Extract the [X, Y] coordinate from the center of the cell holding the provided text.  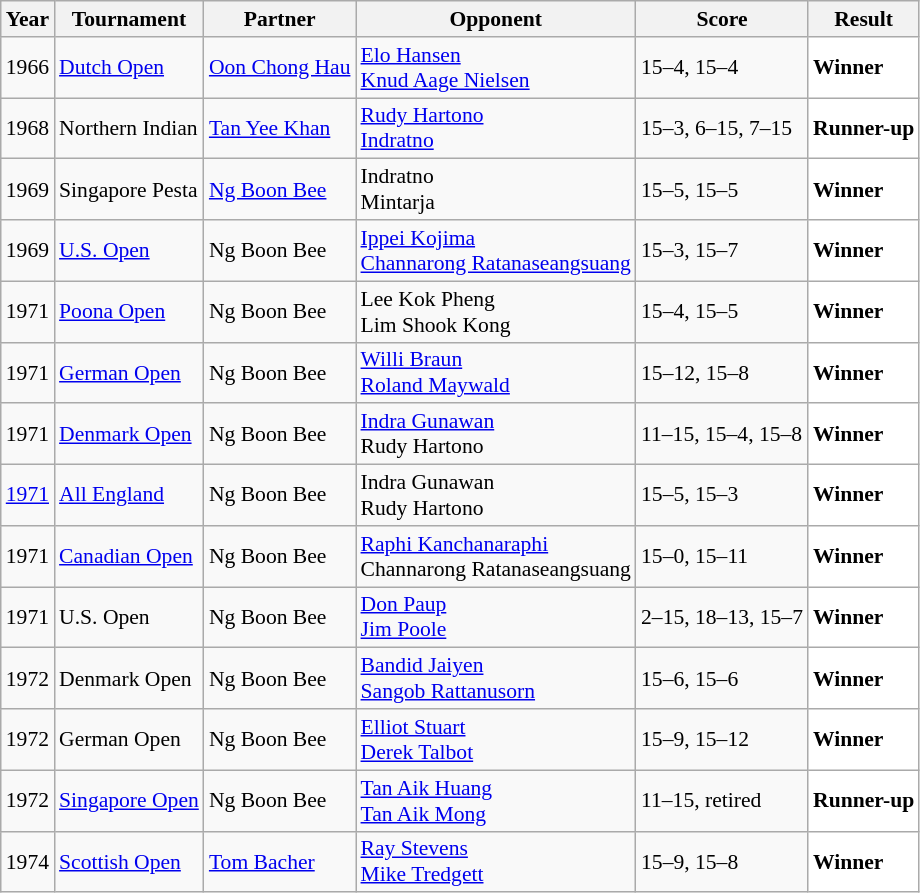
15–3, 15–7 [722, 250]
11–15, retired [722, 800]
Elo Hansen Knud Aage Nielsen [496, 68]
Tan Aik Huang Tan Aik Mong [496, 800]
Partner [280, 19]
15–4, 15–5 [722, 312]
2–15, 18–13, 15–7 [722, 618]
Elliot Stuart Derek Talbot [496, 740]
Lee Kok Pheng Lim Shook Kong [496, 312]
15–5, 15–5 [722, 190]
Willi Braun Roland Maywald [496, 372]
Canadian Open [129, 556]
1968 [28, 128]
15–3, 6–15, 7–15 [722, 128]
Rudy Hartono Indratno [496, 128]
Indratno Mintarja [496, 190]
Scottish Open [129, 862]
Northern Indian [129, 128]
Tournament [129, 19]
Tan Yee Khan [280, 128]
Score [722, 19]
15–5, 15–3 [722, 496]
Dutch Open [129, 68]
All England [129, 496]
15–9, 15–8 [722, 862]
Result [864, 19]
1974 [28, 862]
Tom Bacher [280, 862]
Poona Open [129, 312]
Don Paup Jim Poole [496, 618]
15–6, 15–6 [722, 678]
Ippei Kojima Channarong Ratanaseangsuang [496, 250]
Ray Stevens Mike Tredgett [496, 862]
15–12, 15–8 [722, 372]
11–15, 15–4, 15–8 [722, 434]
Oon Chong Hau [280, 68]
Raphi Kanchanaraphi Channarong Ratanaseangsuang [496, 556]
15–0, 15–11 [722, 556]
Singapore Open [129, 800]
15–4, 15–4 [722, 68]
15–9, 15–12 [722, 740]
1966 [28, 68]
Opponent [496, 19]
Year [28, 19]
Singapore Pesta [129, 190]
Bandid Jaiyen Sangob Rattanusorn [496, 678]
